Scan for the cell matching the given text and deliver its (X, Y) coordinate at center. 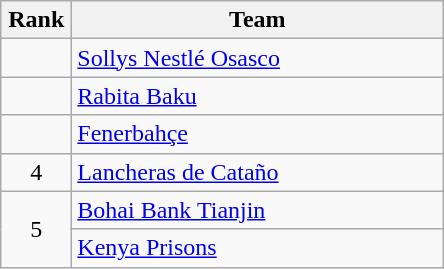
Kenya Prisons (258, 248)
Bohai Bank Tianjin (258, 210)
Rabita Baku (258, 96)
Lancheras de Cataño (258, 172)
Team (258, 20)
Fenerbahçe (258, 134)
5 (36, 229)
Rank (36, 20)
4 (36, 172)
Sollys Nestlé Osasco (258, 58)
